Provide the (x, y) coordinate of the cell's center where the given text is located.  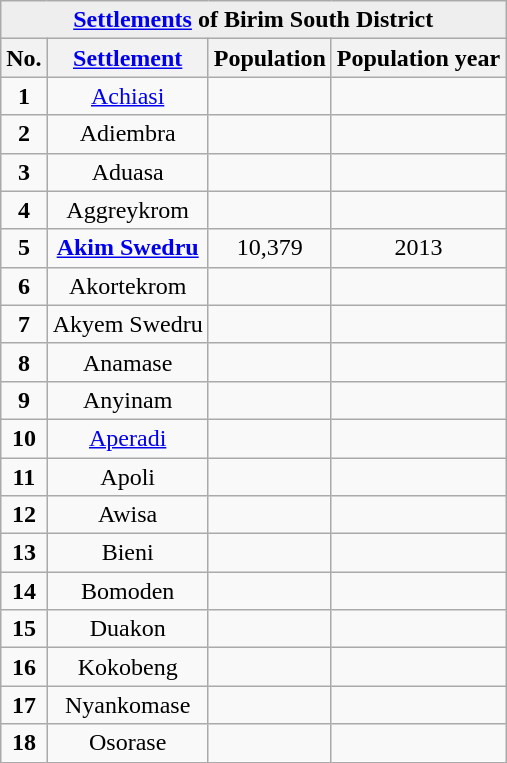
14 (24, 591)
3 (24, 172)
Aggreykrom (128, 210)
18 (24, 743)
Settlements of Birim South District (254, 20)
Duakon (128, 629)
Adiembra (128, 134)
Apoli (128, 477)
Anyinam (128, 400)
Nyankomase (128, 705)
Awisa (128, 515)
Akyem Swedru (128, 324)
10 (24, 438)
Population year (418, 58)
5 (24, 248)
Akortekrom (128, 286)
17 (24, 705)
Anamase (128, 362)
Bieni (128, 553)
2 (24, 134)
9 (24, 400)
16 (24, 667)
1 (24, 96)
Osorase (128, 743)
7 (24, 324)
Achiasi (128, 96)
15 (24, 629)
4 (24, 210)
2013 (418, 248)
6 (24, 286)
No. (24, 58)
Bomoden (128, 591)
Population (270, 58)
10,379 (270, 248)
11 (24, 477)
Settlement (128, 58)
Aduasa (128, 172)
Kokobeng (128, 667)
13 (24, 553)
12 (24, 515)
Aperadi (128, 438)
Akim Swedru (128, 248)
8 (24, 362)
